Detect which cell encompasses the target text, then output its [x, y] center coordinate. 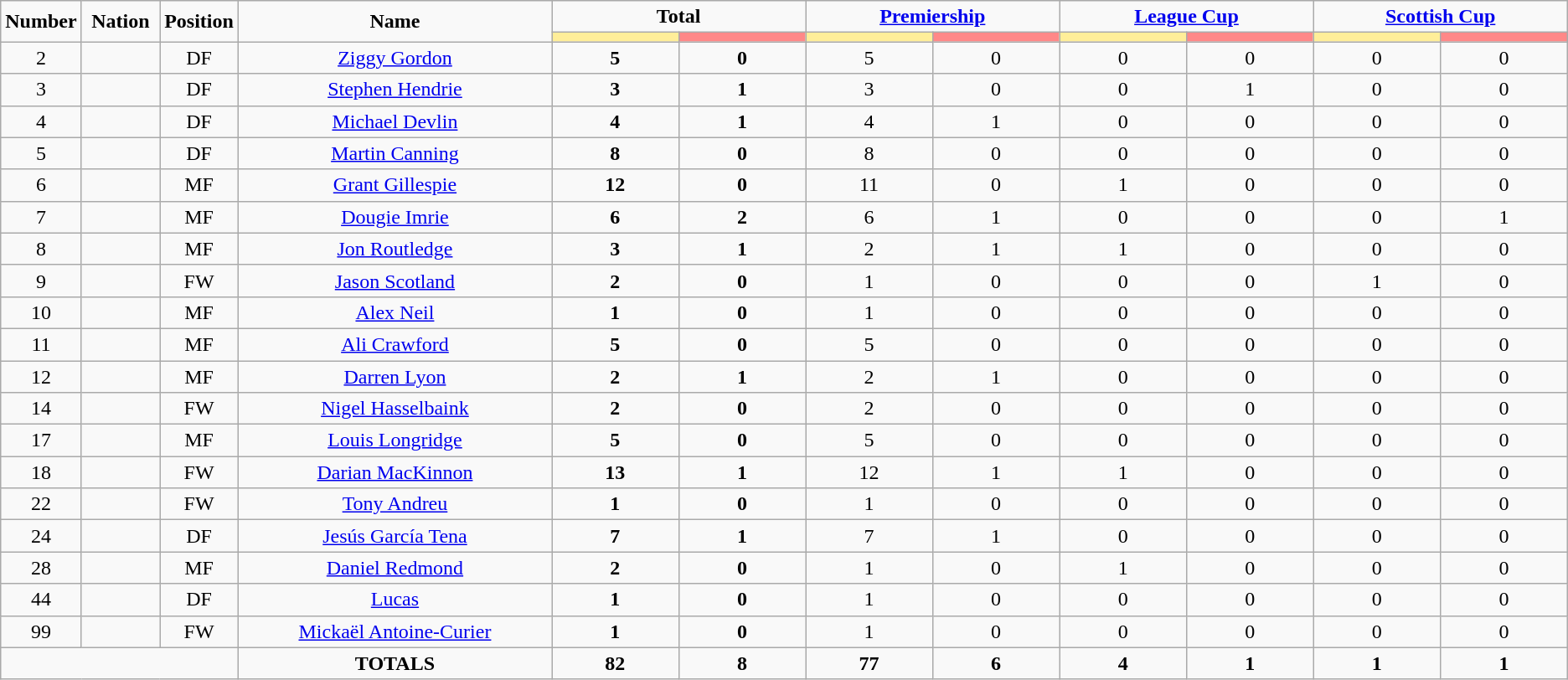
Louis Longridge [395, 440]
Darian MacKinnon [395, 472]
22 [41, 504]
Dougie Imrie [395, 217]
18 [41, 472]
10 [41, 312]
Jesús García Tena [395, 536]
Premiership [933, 17]
Mickaël Antoine-Curier [395, 631]
Michael Devlin [395, 121]
Darren Lyon [395, 376]
44 [41, 600]
9 [41, 281]
Nation [121, 22]
Number [41, 22]
Grant Gillespie [395, 185]
Lucas [395, 600]
Martin Canning [395, 153]
17 [41, 440]
Ziggy Gordon [395, 58]
13 [615, 472]
77 [869, 663]
14 [41, 409]
Daniel Redmond [395, 568]
82 [615, 663]
League Cup [1186, 17]
28 [41, 568]
Name [395, 22]
Alex Neil [395, 312]
99 [41, 631]
Jon Routledge [395, 249]
TOTALS [395, 663]
Position [199, 22]
Nigel Hasselbaink [395, 409]
Ali Crawford [395, 344]
24 [41, 536]
Stephen Hendrie [395, 90]
Total [678, 17]
Jason Scotland [395, 281]
Scottish Cup [1441, 17]
Tony Andreu [395, 504]
